Locate the cell with the specified text and output its [X, Y] center coordinate. 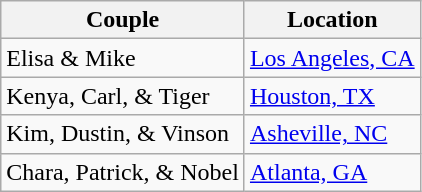
Couple [123, 20]
Los Angeles, CA [332, 58]
Houston, TX [332, 96]
Location [332, 20]
Chara, Patrick, & Nobel [123, 172]
Asheville, NC [332, 134]
Elisa & Mike [123, 58]
Atlanta, GA [332, 172]
Kenya, Carl, & Tiger [123, 96]
Kim, Dustin, & Vinson [123, 134]
